Return (x, y) of the center of cell containing provided text 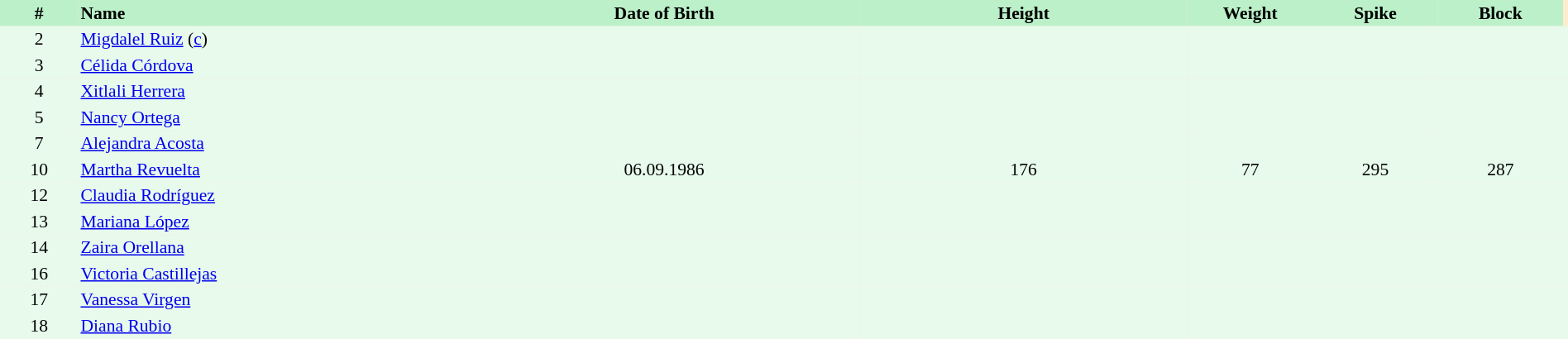
Xitlali Herrera (273, 91)
12 (39, 195)
5 (39, 117)
Migdalel Ruiz (c) (273, 40)
Block (1500, 13)
4 (39, 91)
16 (39, 274)
Diana Rubio (273, 326)
Martha Revuelta (273, 169)
18 (39, 326)
287 (1500, 169)
Zaira Orellana (273, 248)
Nancy Ortega (273, 117)
Spike (1374, 13)
176 (1024, 169)
06.09.1986 (664, 169)
10 (39, 169)
Name (273, 13)
Victoria Castillejas (273, 274)
Height (1024, 13)
# (39, 13)
3 (39, 65)
Mariana López (273, 222)
295 (1374, 169)
Weight (1250, 13)
14 (39, 248)
17 (39, 299)
Claudia Rodríguez (273, 195)
Célida Córdova (273, 65)
7 (39, 144)
Vanessa Virgen (273, 299)
Date of Birth (664, 13)
2 (39, 40)
Alejandra Acosta (273, 144)
13 (39, 222)
77 (1250, 169)
